Scan for the cell matching the given text and deliver its [X, Y] coordinate at center. 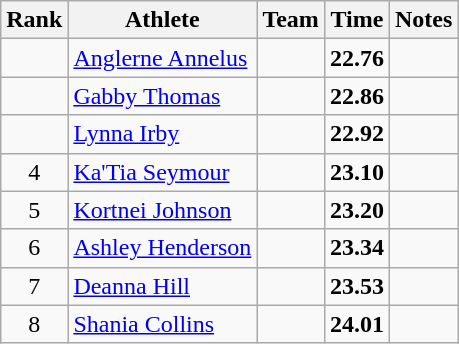
23.10 [356, 172]
Ka'Tia Seymour [162, 172]
4 [34, 172]
23.34 [356, 248]
Ashley Henderson [162, 248]
22.92 [356, 134]
Rank [34, 20]
Athlete [162, 20]
Shania Collins [162, 324]
Lynna Irby [162, 134]
Gabby Thomas [162, 96]
Anglerne Annelus [162, 58]
Notes [423, 20]
Time [356, 20]
23.53 [356, 286]
8 [34, 324]
Team [291, 20]
23.20 [356, 210]
24.01 [356, 324]
5 [34, 210]
7 [34, 286]
Kortnei Johnson [162, 210]
22.76 [356, 58]
22.86 [356, 96]
6 [34, 248]
Deanna Hill [162, 286]
